Pinpoint the cell where the given text exists, returning its (X, Y) midpoint coordinate. 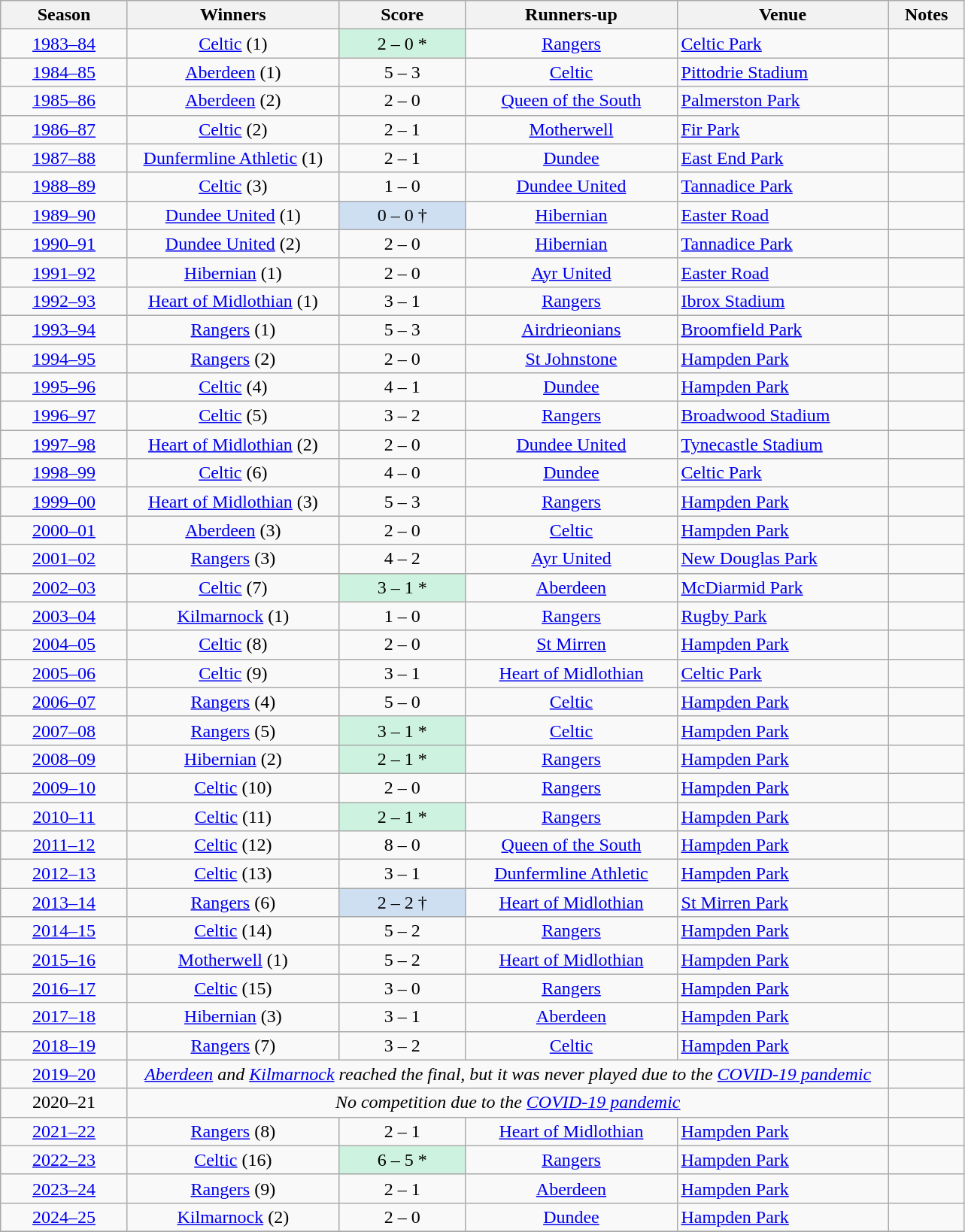
Broomfield Park (782, 329)
Score (402, 15)
Rangers (5) (233, 730)
Celtic (13) (233, 874)
2008–09 (65, 759)
Heart of Midlothian (1) (233, 301)
2005–06 (65, 673)
Aberdeen (3) (233, 530)
2016–17 (65, 988)
2 – 2 † (402, 903)
4 – 0 (402, 473)
Rangers (8) (233, 1131)
1998–99 (65, 473)
Venue (782, 15)
Dundee United (2) (233, 244)
8 – 0 (402, 845)
Broadwood Stadium (782, 416)
Aberdeen (2) (233, 101)
Rangers (7) (233, 1045)
2013–14 (65, 903)
Celtic (10) (233, 787)
Winners (233, 15)
1989–90 (65, 215)
2004–05 (65, 645)
Pittodrie Stadium (782, 72)
Hibernian (3) (233, 1017)
Motherwell (572, 129)
Fir Park (782, 129)
McDiarmid Park (782, 587)
Celtic (3) (233, 187)
2019–20 (65, 1074)
Airdrieonians (572, 329)
Notes (927, 15)
New Douglas Park (782, 559)
1996–97 (65, 416)
Season (65, 15)
4 – 2 (402, 559)
0 – 0 † (402, 215)
2001–02 (65, 559)
1983–84 (65, 44)
2024–25 (65, 1217)
2002–03 (65, 587)
2003–04 (65, 616)
2015–16 (65, 960)
2007–08 (65, 730)
2010–11 (65, 816)
Celtic (14) (233, 931)
Celtic (15) (233, 988)
Heart of Midlothian (3) (233, 502)
2012–13 (65, 874)
1984–85 (65, 72)
Hibernian (2) (233, 759)
6 – 5 * (402, 1160)
Celtic (5) (233, 416)
5 – 0 (402, 702)
2017–18 (65, 1017)
Dunfermline Athletic (572, 874)
Motherwell (1) (233, 960)
Tynecastle Stadium (782, 445)
1990–91 (65, 244)
2020–21 (65, 1103)
Aberdeen and Kilmarnock reached the final, but it was never played due to the COVID-19 pandemic (508, 1074)
Rangers (1) (233, 329)
Celtic (11) (233, 816)
2023–24 (65, 1188)
Rugby Park (782, 616)
Celtic (16) (233, 1160)
2018–19 (65, 1045)
Hibernian (1) (233, 272)
2021–22 (65, 1131)
St Johnstone (572, 359)
Celtic (9) (233, 673)
2011–12 (65, 845)
1994–95 (65, 359)
1988–89 (65, 187)
Celtic (1) (233, 44)
2022–23 (65, 1160)
Heart of Midlothian (2) (233, 445)
Rangers (6) (233, 903)
Dundee United (1) (233, 215)
East End Park (782, 158)
2009–10 (65, 787)
Dunfermline Athletic (1) (233, 158)
Rangers (4) (233, 702)
St Mirren (572, 645)
St Mirren Park (782, 903)
Ibrox Stadium (782, 301)
Kilmarnock (2) (233, 1217)
1997–98 (65, 445)
1991–92 (65, 272)
Rangers (3) (233, 559)
2014–15 (65, 931)
1999–00 (65, 502)
1986–87 (65, 129)
Celtic (4) (233, 387)
Palmerston Park (782, 101)
Rangers (9) (233, 1188)
1985–86 (65, 101)
Celtic (7) (233, 587)
2006–07 (65, 702)
1992–93 (65, 301)
2 – 0 * (402, 44)
2000–01 (65, 530)
4 – 1 (402, 387)
1995–96 (65, 387)
Celtic (6) (233, 473)
Rangers (2) (233, 359)
Celtic (12) (233, 845)
No competition due to the COVID-19 pandemic (508, 1103)
3 – 0 (402, 988)
Kilmarnock (1) (233, 616)
1993–94 (65, 329)
Aberdeen (1) (233, 72)
Celtic (2) (233, 129)
Celtic (8) (233, 645)
1987–88 (65, 158)
Runners-up (572, 15)
